Detect which cell encompasses the target text, then output its (X, Y) center coordinate. 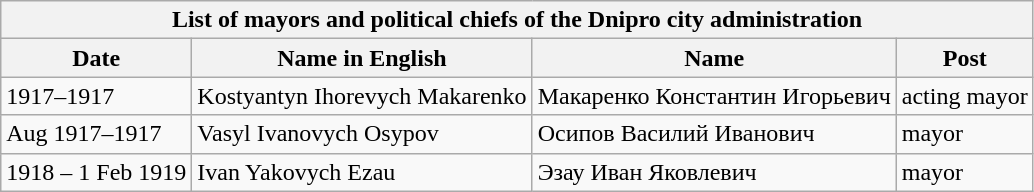
acting mayor (964, 96)
Ivan Yakovych Ezau (362, 172)
Осипов Василий Иванович (714, 134)
Макаренко Константин Игорьевич (714, 96)
Aug 1917–1917 (96, 134)
Date (96, 58)
Vasyl Ivanovych Osypov (362, 134)
Эзау Иван Яковлевич (714, 172)
List of mayors and political chiefs of the Dnipro city administration (518, 20)
Name (714, 58)
1918 – 1 Feb 1919 (96, 172)
Name in English (362, 58)
1917–1917 (96, 96)
Post (964, 58)
Kostyantyn Ihorevych Makarenko (362, 96)
